Pinpoint the cell where the given text exists, returning its [X, Y] midpoint coordinate. 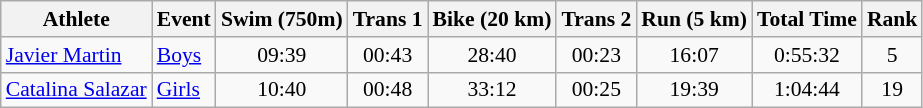
Total Time [807, 19]
19 [892, 90]
Boys [184, 55]
1:04:44 [807, 90]
Girls [184, 90]
Run (5 km) [694, 19]
Catalina Salazar [76, 90]
Bike (20 km) [492, 19]
Javier Martin [76, 55]
09:39 [282, 55]
5 [892, 55]
33:12 [492, 90]
19:39 [694, 90]
Trans 1 [388, 19]
Rank [892, 19]
10:40 [282, 90]
0:55:32 [807, 55]
Event [184, 19]
Athlete [76, 19]
28:40 [492, 55]
00:25 [596, 90]
Swim (750m) [282, 19]
16:07 [694, 55]
00:23 [596, 55]
Trans 2 [596, 19]
00:48 [388, 90]
00:43 [388, 55]
